Provide the (x, y) coordinate of the cell's center where the given text is located.  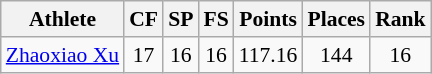
144 (336, 55)
117.16 (268, 55)
17 (144, 55)
FS (216, 19)
Athlete (62, 19)
Points (268, 19)
Zhaoxiao Xu (62, 55)
SP (180, 19)
Places (336, 19)
CF (144, 19)
Rank (400, 19)
